Output the (X, Y) coordinate of the center of the cell containing the given text.  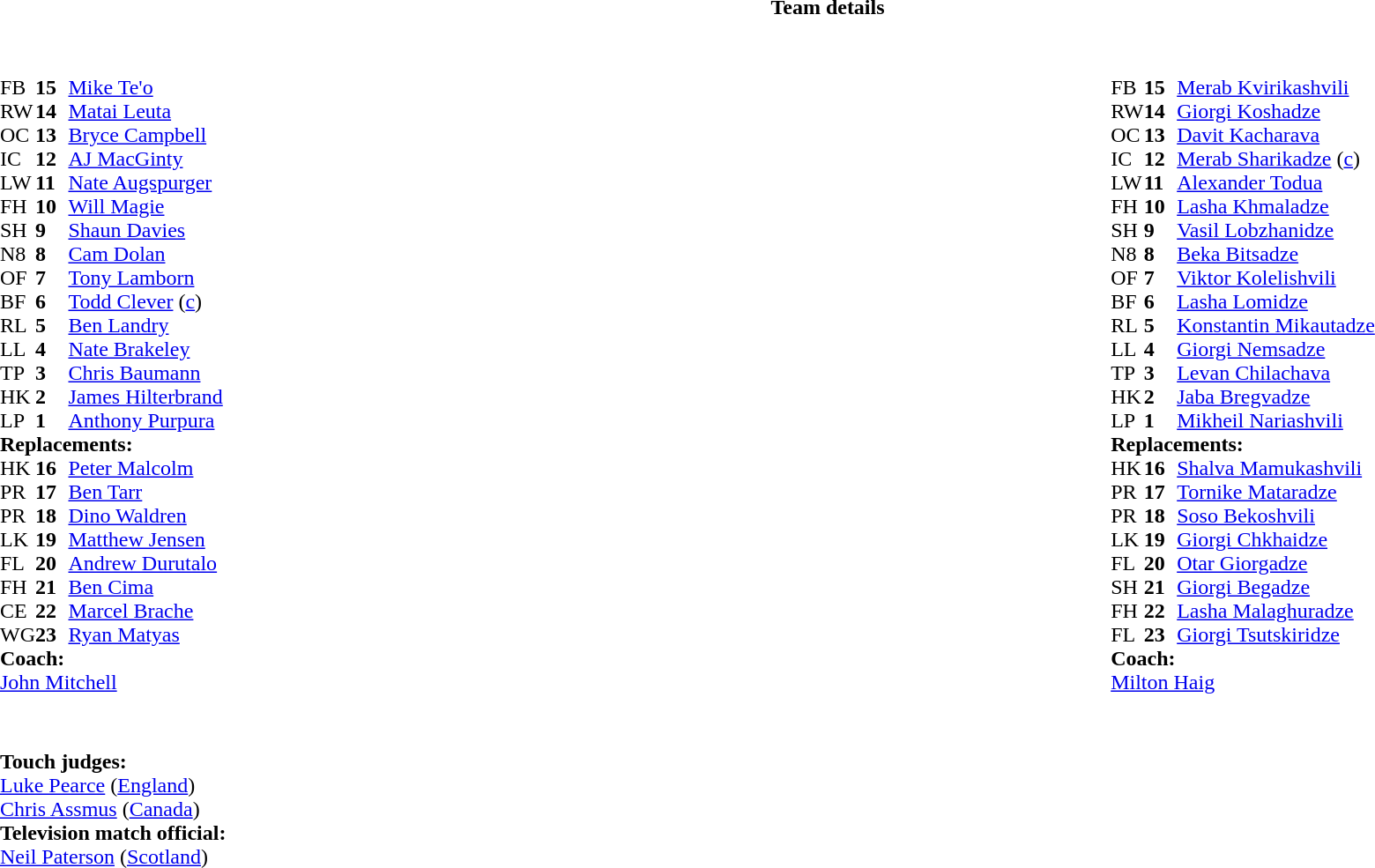
Levan Chilachava (1276, 374)
Vasil Lobzhanidze (1276, 231)
Konstantin Mikautadze (1276, 326)
Merab Sharikadze (c) (1276, 159)
Giorgi Tsutskiridze (1276, 634)
Viktor Kolelishvili (1276, 278)
Todd Clever (c) (145, 301)
Nate Augspurger (145, 183)
Matthew Jensen (145, 539)
Mike Te'o (145, 88)
John Mitchell (111, 682)
Soso Bekoshvili (1276, 516)
WG (18, 634)
Chris Baumann (145, 374)
Nate Brakeley (145, 349)
Beka Bitsadze (1276, 254)
Giorgi Chkhaidze (1276, 539)
AJ MacGinty (145, 159)
Otar Giorgadze (1276, 564)
Merab Kvirikashvili (1276, 88)
Shalva Mamukashvili (1276, 469)
Peter Malcolm (145, 469)
Andrew Durutalo (145, 564)
Lasha Malaghuradze (1276, 612)
Giorgi Nemsadze (1276, 349)
Cam Dolan (145, 254)
Giorgi Begadze (1276, 587)
Bryce Campbell (145, 136)
Tony Lamborn (145, 278)
Giorgi Koshadze (1276, 111)
Lasha Khmaladze (1276, 206)
Ben Cima (145, 587)
Davit Kacharava (1276, 136)
Matai Leuta (145, 111)
Marcel Brache (145, 612)
Milton Haig (1243, 682)
Shaun Davies (145, 231)
Anthony Purpura (145, 421)
CE (18, 612)
James Hilterbrand (145, 397)
Will Magie (145, 206)
Lasha Lomidze (1276, 301)
Alexander Todua (1276, 183)
Dino Waldren (145, 516)
Mikheil Nariashvili (1276, 421)
Tornike Mataradze (1276, 492)
Ben Tarr (145, 492)
Ryan Matyas (145, 634)
Jaba Bregvadze (1276, 397)
Ben Landry (145, 326)
